Extract the [X, Y] coordinate from the center of the cell holding the provided text.  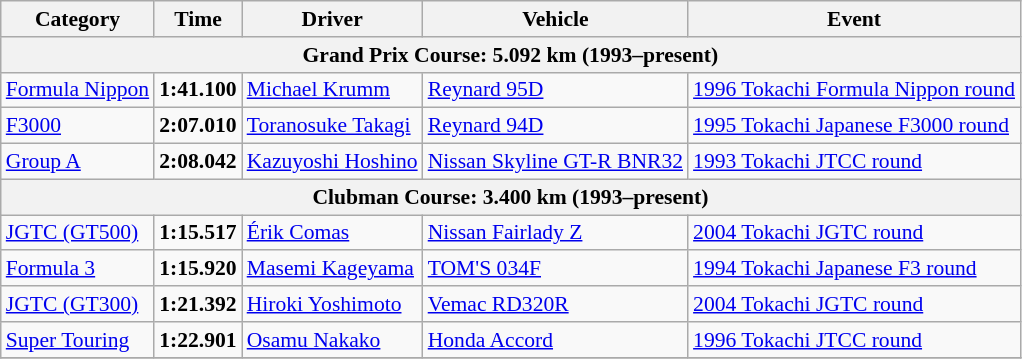
Time [198, 19]
1:22.901 [198, 340]
Super Touring [78, 340]
F3000 [78, 126]
Michael Krumm [332, 90]
Grand Prix Course: 5.092 km (1993–present) [510, 55]
1996 Tokachi JTCC round [854, 340]
Nissan Skyline GT-R BNR32 [556, 162]
Masemi Kageyama [332, 269]
1:21.392 [198, 304]
Vehicle [556, 19]
2:07.010 [198, 126]
JGTC (GT300) [78, 304]
1:41.100 [198, 90]
1:15.517 [198, 233]
Reynard 95D [556, 90]
1993 Tokachi JTCC round [854, 162]
Reynard 94D [556, 126]
Driver [332, 19]
Group A [78, 162]
Clubman Course: 3.400 km (1993–present) [510, 197]
Formula 3 [78, 269]
1996 Tokachi Formula Nippon round [854, 90]
Osamu Nakako [332, 340]
Toranosuke Takagi [332, 126]
Honda Accord [556, 340]
2:08.042 [198, 162]
Érik Comas [332, 233]
Kazuyoshi Hoshino [332, 162]
TOM'S 034F [556, 269]
JGTC (GT500) [78, 233]
Category [78, 19]
Nissan Fairlady Z [556, 233]
Event [854, 19]
1995 Tokachi Japanese F3000 round [854, 126]
Vemac RD320R [556, 304]
1:15.920 [198, 269]
Hiroki Yoshimoto [332, 304]
1994 Tokachi Japanese F3 round [854, 269]
Formula Nippon [78, 90]
